Search for the cell housing the specified text and yield its (X, Y) center coordinate. 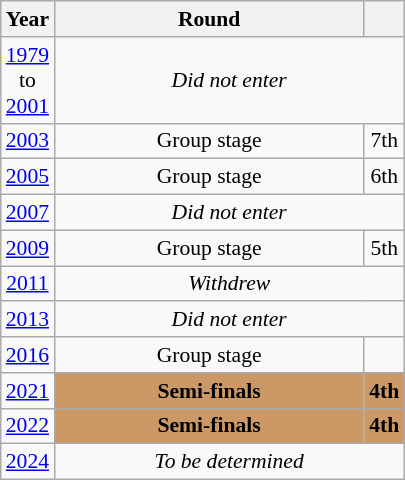
2003 (28, 141)
2011 (28, 284)
Withdrew (229, 284)
5th (384, 248)
Round (209, 19)
To be determined (229, 462)
2022 (28, 426)
2021 (28, 391)
2007 (28, 213)
6th (384, 177)
Year (28, 19)
2024 (28, 462)
7th (384, 141)
2005 (28, 177)
2009 (28, 248)
2013 (28, 320)
1979to2001 (28, 80)
2016 (28, 355)
